Find where the given text appears and provide that cell's center as (x, y) coordinate. 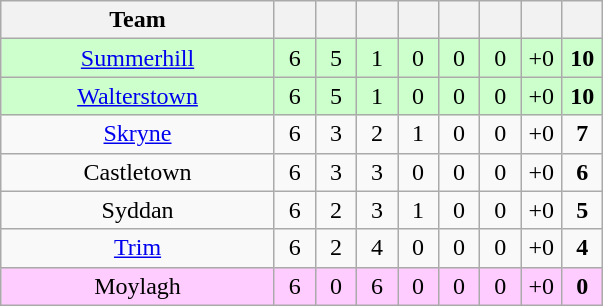
Walterstown (138, 96)
Skryne (138, 134)
Moylagh (138, 286)
Summerhill (138, 58)
Castletown (138, 172)
Trim (138, 248)
7 (582, 134)
Syddan (138, 210)
Team (138, 20)
